Capture the cell that displays the provided text and extract its (x, y) central coordinate. 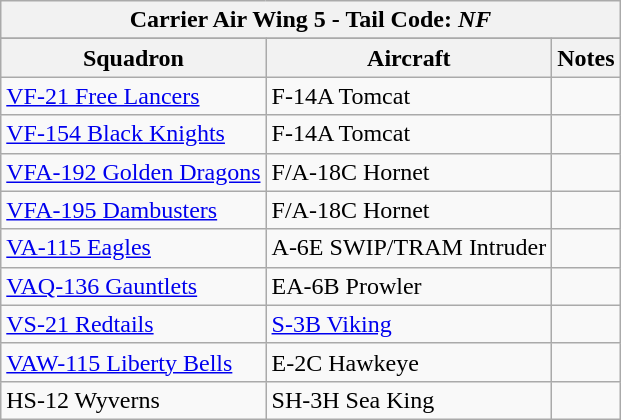
VFA-195 Dambusters (134, 210)
A-6E SWIP/TRAM Intruder (409, 248)
S-3B Viking (409, 324)
Squadron (134, 58)
VF-154 Black Knights (134, 134)
HS-12 Wyverns (134, 400)
VFA-192 Golden Dragons (134, 172)
Carrier Air Wing 5 - Tail Code: NF (310, 20)
VAW-115 Liberty Bells (134, 362)
VA-115 Eagles (134, 248)
EA-6B Prowler (409, 286)
VS-21 Redtails (134, 324)
VF-21 Free Lancers (134, 96)
VAQ-136 Gauntlets (134, 286)
Aircraft (409, 58)
E-2C Hawkeye (409, 362)
SH-3H Sea King (409, 400)
Notes (586, 58)
